Search for the cell housing the specified text and yield its (x, y) center coordinate. 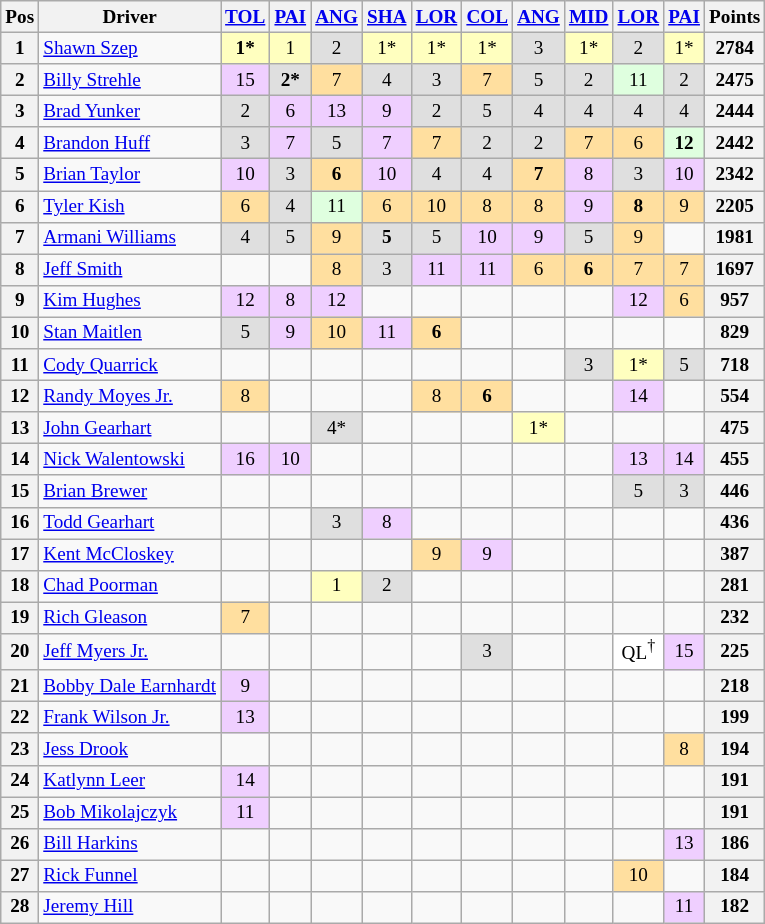
829 (734, 333)
2442 (734, 143)
Driver (130, 17)
Pos (20, 17)
184 (734, 876)
2444 (734, 111)
Randy Moyes Jr. (130, 396)
2342 (734, 175)
Stan Maitlen (130, 333)
Points (734, 17)
SHA (386, 17)
Todd Gearhart (130, 523)
28 (20, 907)
218 (734, 686)
1981 (734, 238)
Kim Hughes (130, 301)
MID (588, 17)
Katlynn Leer (130, 781)
19 (20, 618)
281 (734, 586)
18 (20, 586)
John Gearhart (130, 428)
Cody Quarrick (130, 365)
COL (488, 17)
Bobby Dale Earnhardt (130, 686)
718 (734, 365)
21 (20, 686)
Bob Mikolajczyk (130, 812)
Tyler Kish (130, 206)
TOL (246, 17)
Jeremy Hill (130, 907)
Chad Poorman (130, 586)
20 (20, 652)
186 (734, 844)
Shawn Szep (130, 48)
Brad Yunker (130, 111)
2* (290, 80)
4* (337, 428)
17 (20, 554)
Billy Strehle (130, 80)
QL† (638, 652)
Bill Harkins (130, 844)
182 (734, 907)
387 (734, 554)
199 (734, 718)
2205 (734, 206)
225 (734, 652)
Nick Walentowski (130, 460)
Brandon Huff (130, 143)
Jeff Smith (130, 270)
957 (734, 301)
455 (734, 460)
Frank Wilson Jr. (130, 718)
Brian Taylor (130, 175)
194 (734, 749)
23 (20, 749)
446 (734, 491)
232 (734, 618)
22 (20, 718)
27 (20, 876)
25 (20, 812)
2475 (734, 80)
554 (734, 396)
Armani Williams (130, 238)
26 (20, 844)
Jeff Myers Jr. (130, 652)
436 (734, 523)
Rick Funnel (130, 876)
1697 (734, 270)
Brian Brewer (130, 491)
2784 (734, 48)
Jess Drook (130, 749)
24 (20, 781)
Kent McCloskey (130, 554)
475 (734, 428)
Rich Gleason (130, 618)
